Detect which cell encompasses the target text, then output its [x, y] center coordinate. 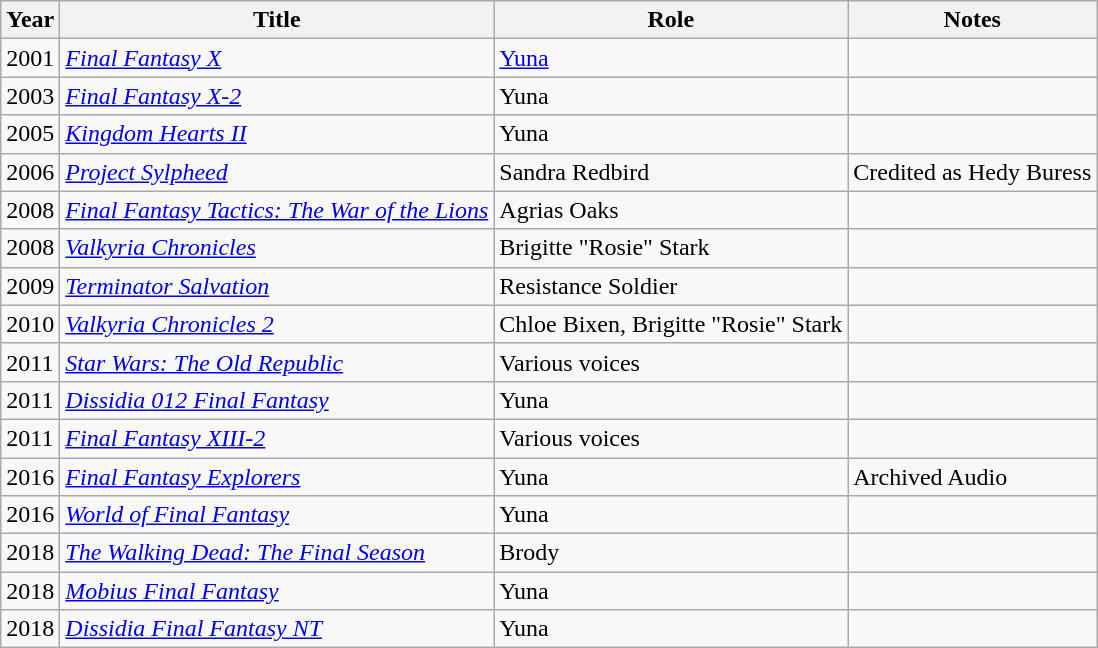
World of Final Fantasy [277, 515]
Valkyria Chronicles 2 [277, 324]
Final Fantasy Explorers [277, 477]
Project Sylpheed [277, 172]
Title [277, 20]
2006 [30, 172]
Final Fantasy X [277, 58]
Chloe Bixen, Brigitte "Rosie" Stark [671, 324]
Kingdom Hearts II [277, 134]
2009 [30, 286]
The Walking Dead: The Final Season [277, 553]
Archived Audio [972, 477]
Star Wars: The Old Republic [277, 362]
Dissidia 012 Final Fantasy [277, 400]
Final Fantasy Tactics: The War of the Lions [277, 210]
2010 [30, 324]
Terminator Salvation [277, 286]
Final Fantasy X-2 [277, 96]
Brody [671, 553]
Sandra Redbird [671, 172]
2005 [30, 134]
Year [30, 20]
Agrias Oaks [671, 210]
Mobius Final Fantasy [277, 591]
2003 [30, 96]
Valkyria Chronicles [277, 248]
Brigitte "Rosie" Stark [671, 248]
Role [671, 20]
Notes [972, 20]
2001 [30, 58]
Final Fantasy XIII-2 [277, 438]
Credited as Hedy Buress [972, 172]
Dissidia Final Fantasy NT [277, 629]
Resistance Soldier [671, 286]
